Identify which cell holds the provided text, then report its (X, Y) central coordinate. 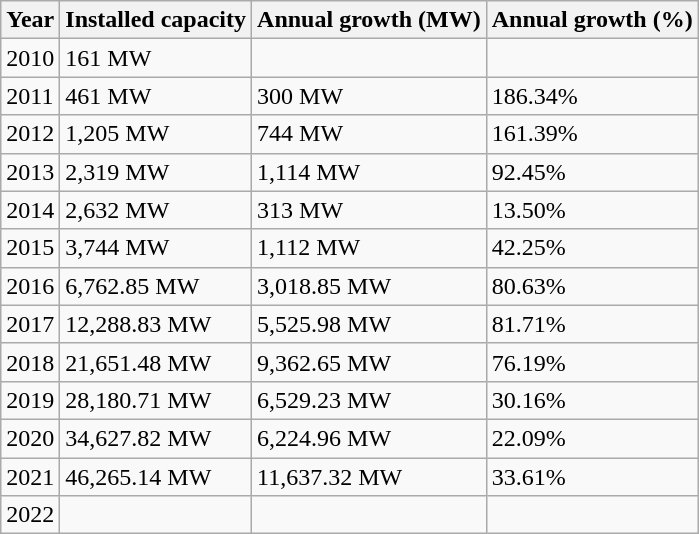
80.63% (592, 286)
3,018.85 MW (370, 286)
186.34% (592, 96)
2018 (30, 362)
300 MW (370, 96)
1,114 MW (370, 172)
81.71% (592, 324)
2014 (30, 210)
6,224.96 MW (370, 438)
2019 (30, 400)
9,362.65 MW (370, 362)
30.16% (592, 400)
21,651.48 MW (156, 362)
2017 (30, 324)
Annual growth (%) (592, 20)
2022 (30, 515)
12,288.83 MW (156, 324)
22.09% (592, 438)
744 MW (370, 134)
Annual growth (MW) (370, 20)
313 MW (370, 210)
28,180.71 MW (156, 400)
2,319 MW (156, 172)
92.45% (592, 172)
1,205 MW (156, 134)
2015 (30, 248)
2011 (30, 96)
161.39% (592, 134)
161 MW (156, 58)
6,762.85 MW (156, 286)
Installed capacity (156, 20)
11,637.32 MW (370, 477)
Year (30, 20)
2010 (30, 58)
2021 (30, 477)
1,112 MW (370, 248)
2012 (30, 134)
3,744 MW (156, 248)
34,627.82 MW (156, 438)
461 MW (156, 96)
2020 (30, 438)
5,525.98 MW (370, 324)
2,632 MW (156, 210)
13.50% (592, 210)
2013 (30, 172)
46,265.14 MW (156, 477)
76.19% (592, 362)
6,529.23 MW (370, 400)
42.25% (592, 248)
33.61% (592, 477)
2016 (30, 286)
